Determine the [X, Y] coordinate at the center of the cell enclosing the given text.  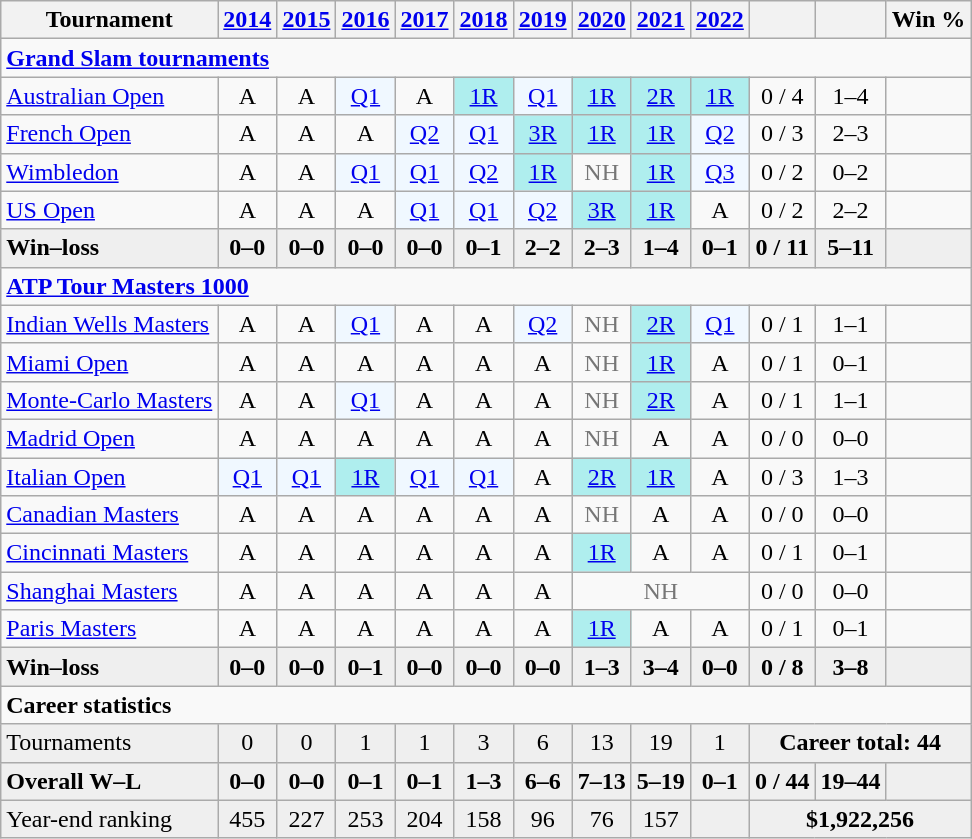
Indian Wells Masters [110, 324]
US Open [110, 210]
3 [484, 743]
2019 [542, 20]
Cincinnati Masters [110, 553]
Italian Open [110, 477]
3–8 [850, 667]
158 [484, 819]
Win % [928, 20]
204 [424, 819]
Tournament [110, 20]
Overall W–L [110, 781]
Tournaments [110, 743]
Career total: 44 [860, 743]
5–11 [850, 248]
ATP Tour Masters 1000 [486, 286]
2016 [366, 20]
Shanghai Masters [110, 591]
5–19 [660, 781]
Canadian Masters [110, 515]
Madrid Open [110, 438]
0 / 11 [782, 248]
Paris Masters [110, 629]
Year-end ranking [110, 819]
Miami Open [110, 362]
19 [660, 743]
Wimbledon [110, 172]
7–13 [602, 781]
Q3 [720, 172]
2020 [602, 20]
157 [660, 819]
6–6 [542, 781]
French Open [110, 134]
Monte-Carlo Masters [110, 400]
Australian Open [110, 96]
96 [542, 819]
0 / 44 [782, 781]
253 [366, 819]
0–2 [850, 172]
2015 [306, 20]
Career statistics [486, 705]
2018 [484, 20]
76 [602, 819]
0 / 4 [782, 96]
227 [306, 819]
3–4 [660, 667]
$1,922,256 [860, 819]
6 [542, 743]
Grand Slam tournaments [486, 58]
2017 [424, 20]
2022 [720, 20]
19–44 [850, 781]
13 [602, 743]
0 / 8 [782, 667]
2014 [248, 20]
455 [248, 819]
2021 [660, 20]
